From the cell containing the given text, extract its center point as (x, y) coordinate. 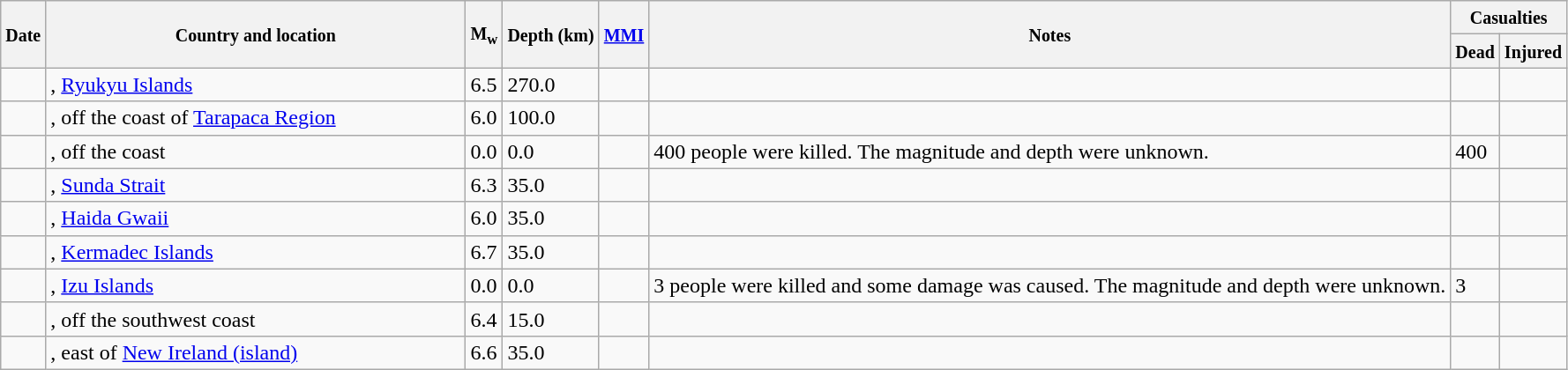
, Kermadec Islands (256, 252)
, Haida Gwaii (256, 218)
MMI (624, 34)
, east of New Ireland (island) (256, 352)
270.0 (550, 85)
Dead (1475, 51)
400 (1475, 152)
6.3 (484, 185)
, off the southwest coast (256, 319)
, Ryukyu Islands (256, 85)
15.0 (550, 319)
400 people were killed. The magnitude and depth were unknown. (1049, 152)
, Izu Islands (256, 285)
Depth (km) (550, 34)
6.4 (484, 319)
Country and location (256, 34)
6.5 (484, 85)
Notes (1049, 34)
, Sunda Strait (256, 185)
, off the coast (256, 152)
6.6 (484, 352)
100.0 (550, 118)
6.7 (484, 252)
Date (23, 34)
3 (1475, 285)
, off the coast of Tarapaca Region (256, 118)
Mw (484, 34)
Injured (1533, 51)
Casualties (1509, 18)
3 people were killed and some damage was caused. The magnitude and depth were unknown. (1049, 285)
